Capture the cell that displays the provided text and extract its (X, Y) central coordinate. 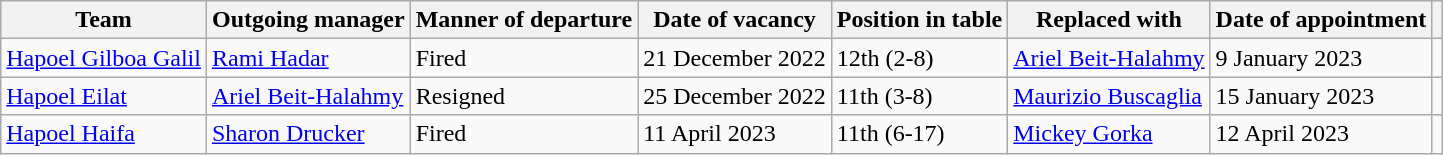
Hapoel Eilat (104, 96)
Resigned (524, 96)
Rami Hadar (308, 58)
11 April 2023 (735, 134)
11th (3-8) (919, 96)
Mickey Gorka (1109, 134)
25 December 2022 (735, 96)
12th (2-8) (919, 58)
Replaced with (1109, 20)
12 April 2023 (1321, 134)
Manner of departure (524, 20)
11th (6-17) (919, 134)
9 January 2023 (1321, 58)
Sharon Drucker (308, 134)
Date of vacancy (735, 20)
Outgoing manager (308, 20)
Hapoel Gilboa Galil (104, 58)
Maurizio Buscaglia (1109, 96)
15 January 2023 (1321, 96)
Team (104, 20)
Position in table (919, 20)
21 December 2022 (735, 58)
Hapoel Haifa (104, 134)
Date of appointment (1321, 20)
